From the cell containing the given text, extract its center point as (x, y) coordinate. 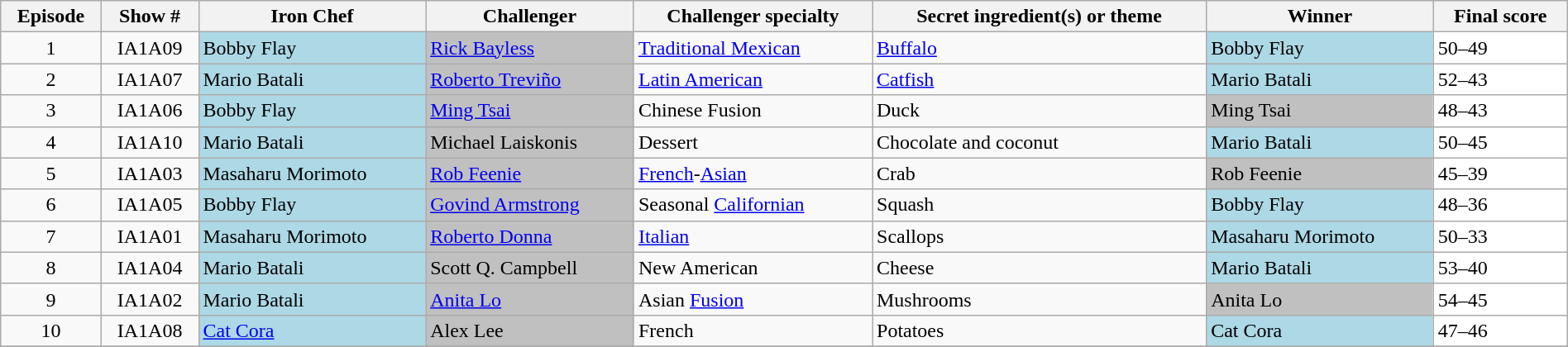
45–39 (1500, 173)
French (753, 330)
5 (51, 173)
Challenger specialty (753, 17)
IA1A10 (150, 142)
Episode (51, 17)
IA1A08 (150, 330)
New American (753, 268)
Roberto Treviño (530, 79)
Buffalo (1039, 48)
IA1A03 (150, 173)
Asian Fusion (753, 299)
Challenger (530, 17)
Duck (1039, 111)
Cheese (1039, 268)
3 (51, 111)
7 (51, 236)
Crab (1039, 173)
IA1A09 (150, 48)
9 (51, 299)
Secret ingredient(s) or theme (1039, 17)
Dessert (753, 142)
Latin American (753, 79)
Scallops (1039, 236)
IA1A07 (150, 79)
2 (51, 79)
48–43 (1500, 111)
Alex Lee (530, 330)
Iron Chef (313, 17)
6 (51, 205)
Catfish (1039, 79)
50–33 (1500, 236)
10 (51, 330)
French-Asian (753, 173)
Italian (753, 236)
47–46 (1500, 330)
Mushrooms (1039, 299)
Chocolate and coconut (1039, 142)
Final score (1500, 17)
53–40 (1500, 268)
1 (51, 48)
Traditional Mexican (753, 48)
Michael Laiskonis (530, 142)
Show # (150, 17)
Potatoes (1039, 330)
Seasonal Californian (753, 205)
IA1A06 (150, 111)
Roberto Donna (530, 236)
IA1A05 (150, 205)
54–45 (1500, 299)
50–49 (1500, 48)
8 (51, 268)
48–36 (1500, 205)
52–43 (1500, 79)
50–45 (1500, 142)
Scott Q. Campbell (530, 268)
IA1A01 (150, 236)
4 (51, 142)
Chinese Fusion (753, 111)
Winner (1320, 17)
IA1A04 (150, 268)
Squash (1039, 205)
Rick Bayless (530, 48)
Govind Armstrong (530, 205)
IA1A02 (150, 299)
